Extract the [x, y] coordinate from the center of the cell holding the provided text.  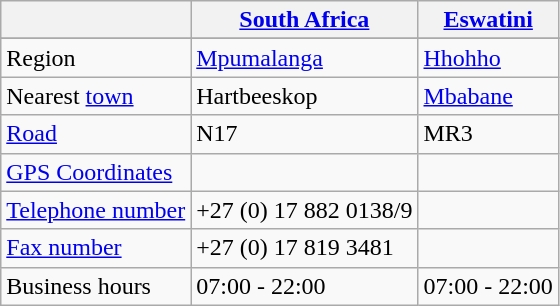
N17 [304, 134]
Hartbeeskop [304, 96]
Telephone number [96, 210]
MR3 [488, 134]
+27 (0) 17 882 0138/9 [304, 210]
South Africa [304, 20]
Region [96, 58]
+27 (0) 17 819 3481 [304, 248]
Road [96, 134]
Mbabane [488, 96]
Hhohho [488, 58]
Fax number [96, 248]
GPS Coordinates [96, 172]
Mpumalanga [304, 58]
Nearest town [96, 96]
Business hours [96, 286]
Eswatini [488, 20]
